Identify which cell holds the provided text, then report its [X, Y] central coordinate. 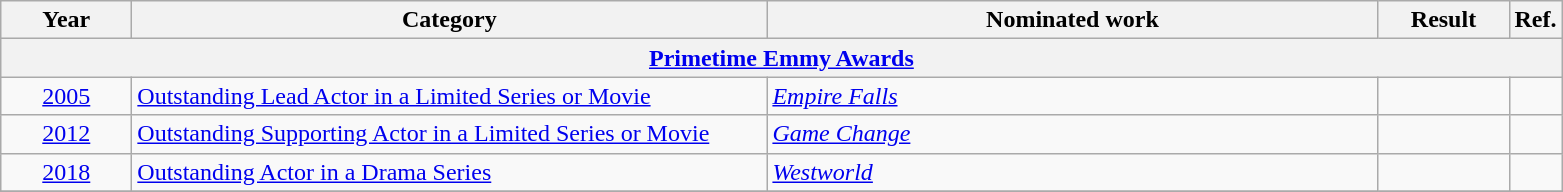
2005 [66, 96]
Ref. [1536, 20]
Game Change [1072, 134]
Nominated work [1072, 20]
Category [450, 20]
Result [1444, 20]
Outstanding Actor in a Drama Series [450, 172]
Primetime Emmy Awards [782, 58]
Empire Falls [1072, 96]
Outstanding Supporting Actor in a Limited Series or Movie [450, 134]
Westworld [1072, 172]
Year [66, 20]
2018 [66, 172]
2012 [66, 134]
Outstanding Lead Actor in a Limited Series or Movie [450, 96]
